For the text-containing cell, return its midpoint in (x, y) coordinate format. 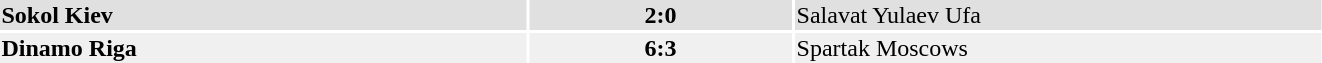
2:0 (660, 15)
6:3 (660, 48)
Sokol Kiev (263, 15)
Spartak Moscows (1058, 48)
Dinamo Riga (263, 48)
Salavat Yulaev Ufa (1058, 15)
